Detect which cell encompasses the target text, then output its (X, Y) center coordinate. 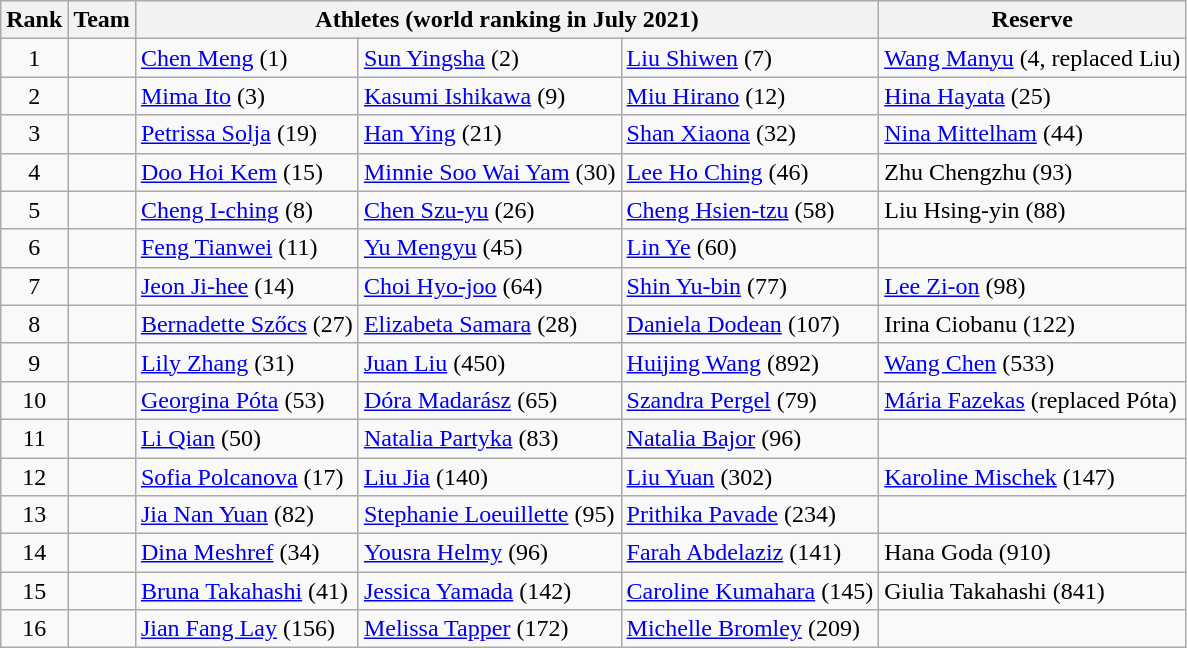
Prithika Pavade (234) (750, 515)
Bruna Takahashi (41) (246, 591)
Chen Szu-yu (26) (490, 210)
Shin Yu-bin (77) (750, 286)
Georgina Póta (53) (246, 400)
12 (34, 477)
Sun Yingsha (2) (490, 58)
Liu Jia (140) (490, 477)
14 (34, 553)
Reserve (1032, 20)
4 (34, 172)
Elizabeta Samara (28) (490, 324)
15 (34, 591)
Irina Ciobanu (122) (1032, 324)
Chen Meng (1) (246, 58)
Juan Liu (450) (490, 362)
Mima Ito (3) (246, 96)
3 (34, 134)
Liu Yuan (302) (750, 477)
Athletes (world ranking in July 2021) (506, 20)
Rank (34, 20)
5 (34, 210)
Hana Goda (910) (1032, 553)
Liu Shiwen (7) (750, 58)
Jia Nan Yuan (82) (246, 515)
8 (34, 324)
Szandra Pergel (79) (750, 400)
Dina Meshref (34) (246, 553)
6 (34, 248)
Nina Mittelham (44) (1032, 134)
Li Qian (50) (246, 438)
11 (34, 438)
Michelle Bromley (209) (750, 629)
Sofia Polcanova (17) (246, 477)
Jeon Ji-hee (14) (246, 286)
Mária Fazekas (replaced Póta) (1032, 400)
Liu Hsing-yin (88) (1032, 210)
Lily Zhang (31) (246, 362)
2 (34, 96)
Miu Hirano (12) (750, 96)
7 (34, 286)
Hina Hayata (25) (1032, 96)
Lee Zi-on (98) (1032, 286)
Lee Ho Ching (46) (750, 172)
Kasumi Ishikawa (9) (490, 96)
Dóra Madarász (65) (490, 400)
Melissa Tapper (172) (490, 629)
Natalia Bajor (96) (750, 438)
Zhu Chengzhu (93) (1032, 172)
1 (34, 58)
Farah Abdelaziz (141) (750, 553)
Minnie Soo Wai Yam (30) (490, 172)
Bernadette Szőcs (27) (246, 324)
Petrissa Solja (19) (246, 134)
Wang Manyu (4, replaced Liu) (1032, 58)
Yousra Helmy (96) (490, 553)
9 (34, 362)
Doo Hoi Kem (15) (246, 172)
Lin Ye (60) (750, 248)
Wang Chen (533) (1032, 362)
10 (34, 400)
Giulia Takahashi (841) (1032, 591)
16 (34, 629)
Huijing Wang (892) (750, 362)
Stephanie Loeuillette (95) (490, 515)
Shan Xiaona (32) (750, 134)
Feng Tianwei (11) (246, 248)
Cheng Hsien-tzu (58) (750, 210)
Karoline Mischek (147) (1032, 477)
Choi Hyo-joo (64) (490, 286)
Team (102, 20)
Caroline Kumahara (145) (750, 591)
13 (34, 515)
Cheng I-ching (8) (246, 210)
Jessica Yamada (142) (490, 591)
Daniela Dodean (107) (750, 324)
Natalia Partyka (83) (490, 438)
Han Ying (21) (490, 134)
Jian Fang Lay (156) (246, 629)
Yu Mengyu (45) (490, 248)
